Output the [X, Y] coordinate of the center of the cell containing the given text.  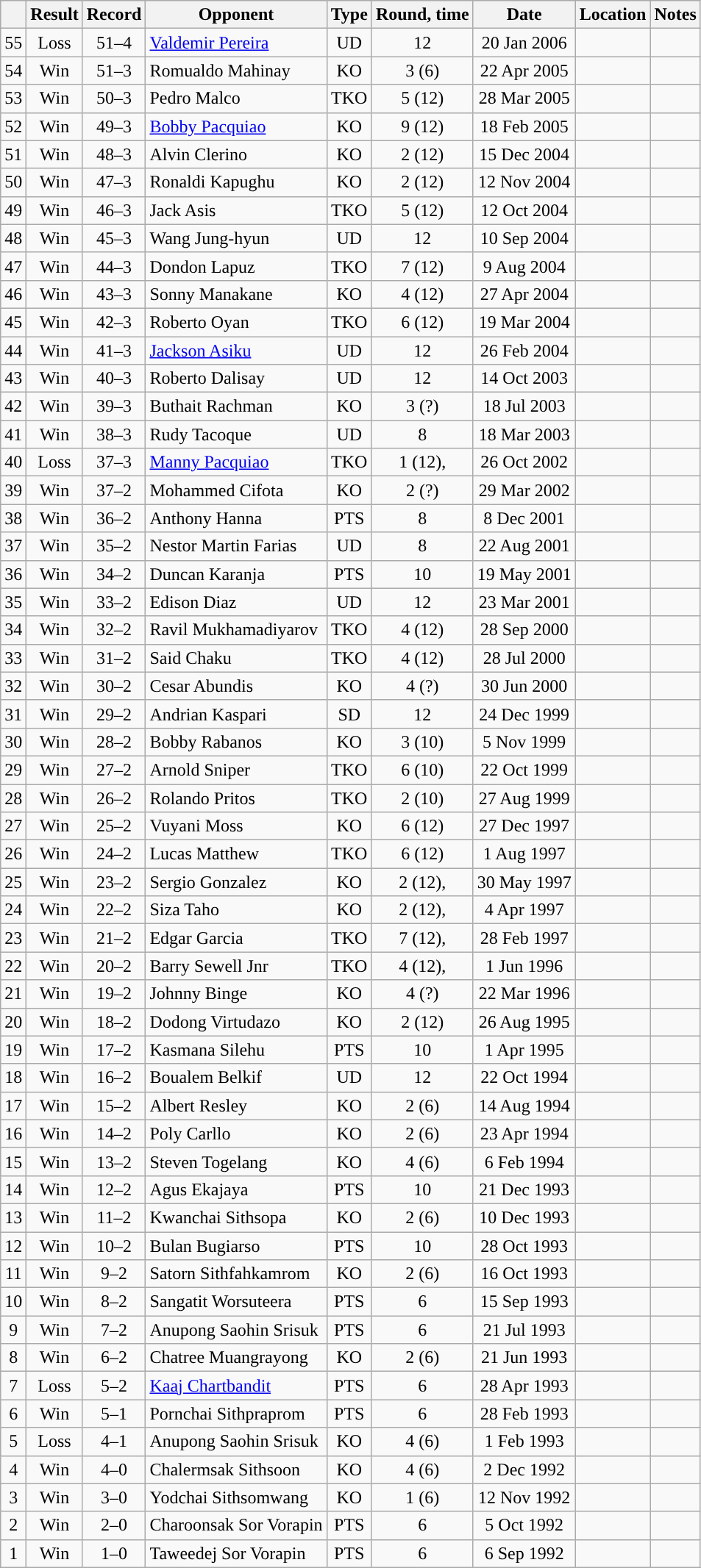
47 [13, 266]
7 (12), [422, 938]
30 Jun 2000 [524, 686]
27 Aug 1999 [524, 798]
37–3 [114, 462]
3 [13, 1497]
1 Apr 1995 [524, 1050]
Bulan Bugiarso [236, 1246]
3 (6) [422, 71]
48 [13, 238]
5–2 [114, 1386]
Kasmana Silehu [236, 1050]
24–2 [114, 854]
8–2 [114, 1302]
Kaaj Chartbandit [236, 1386]
Bobby Pacquiao [236, 126]
Edgar Garcia [236, 938]
30 [13, 742]
2 Dec 1992 [524, 1469]
17 [13, 1106]
9 (12) [422, 126]
13–2 [114, 1161]
46–3 [114, 210]
16–2 [114, 1078]
12 Oct 2004 [524, 210]
28 Oct 1993 [524, 1246]
Date [524, 15]
Notes [675, 15]
28 Feb 1993 [524, 1414]
Record [114, 15]
Chalermsak Sithsoon [236, 1469]
54 [13, 71]
2 [13, 1525]
29 [13, 770]
18 [13, 1078]
10–2 [114, 1246]
29–2 [114, 714]
21 Jul 1993 [524, 1330]
7–2 [114, 1330]
28 [13, 798]
Charoonsak Sor Vorapin [236, 1525]
36 [13, 574]
7 [13, 1386]
Valdemir Pereira [236, 43]
6 Sep 1992 [524, 1553]
12 Nov 2004 [524, 182]
24 [13, 910]
7 (12) [422, 266]
13 [13, 1217]
Wang Jung-hyun [236, 238]
Yodchai Sithsomwang [236, 1497]
2 (?) [422, 490]
36–2 [114, 518]
6 (10) [422, 770]
11 [13, 1274]
25 [13, 882]
Duncan Karanja [236, 574]
Sonny Manakane [236, 294]
33 [13, 658]
Bobby Rabanos [236, 742]
35 [13, 602]
Buthait Rachman [236, 407]
21 Dec 1993 [524, 1189]
35–2 [114, 546]
28 Feb 1997 [524, 938]
Location [613, 15]
3–0 [114, 1497]
45 [13, 322]
Sangatit Worsuteera [236, 1302]
6 Feb 1994 [524, 1161]
Barry Sewell Jnr [236, 966]
Ravil Mukhamadiyarov [236, 630]
Romualdo Mahinay [236, 71]
38 [13, 518]
Kwanchai Sithsopa [236, 1217]
30–2 [114, 686]
23 Mar 2001 [524, 602]
20 Jan 2006 [524, 43]
1 [13, 1553]
Satorn Sithfahkamrom [236, 1274]
41–3 [114, 351]
1 Jun 1996 [524, 966]
8 Dec 2001 [524, 518]
42–3 [114, 322]
21 [13, 994]
23–2 [114, 882]
Roberto Oyan [236, 322]
Pornchai Sithpraprom [236, 1414]
Ronaldi Kapughu [236, 182]
4 [13, 1469]
Jackson Asiku [236, 351]
Manny Pacquiao [236, 462]
26 Aug 1995 [524, 1022]
Pedro Malco [236, 99]
14 [13, 1189]
2–0 [114, 1525]
3 (10) [422, 742]
1 (6) [422, 1497]
38–3 [114, 434]
40–3 [114, 379]
27 Apr 2004 [524, 294]
39–3 [114, 407]
Anthony Hanna [236, 518]
6–2 [114, 1358]
1 Feb 1993 [524, 1442]
12 Nov 1992 [524, 1497]
32 [13, 686]
Alvin Clerino [236, 154]
37 [13, 546]
5 Oct 1992 [524, 1525]
23 Apr 1994 [524, 1134]
Siza Taho [236, 910]
1 Aug 1997 [524, 854]
4 (12), [422, 966]
22–2 [114, 910]
22 Mar 1996 [524, 994]
47–3 [114, 182]
16 [13, 1134]
Sergio Gonzalez [236, 882]
Roberto Dalisay [236, 379]
21–2 [114, 938]
14 Aug 1994 [524, 1106]
26 Oct 2002 [524, 462]
30 May 1997 [524, 882]
40 [13, 462]
Dodong Virtudazo [236, 1022]
28–2 [114, 742]
55 [13, 43]
49 [13, 210]
46 [13, 294]
Lucas Matthew [236, 854]
22 Oct 1994 [524, 1078]
15 Sep 1993 [524, 1302]
Dondon Lapuz [236, 266]
27 [13, 826]
19 [13, 1050]
53 [13, 99]
37–2 [114, 490]
15 Dec 2004 [524, 154]
5 [13, 1442]
20–2 [114, 966]
33–2 [114, 602]
18 Feb 2005 [524, 126]
43–3 [114, 294]
9 Aug 2004 [524, 266]
44 [13, 351]
18 Mar 2003 [524, 434]
26 Feb 2004 [524, 351]
14–2 [114, 1134]
Vuyani Moss [236, 826]
Andrian Kaspari [236, 714]
51 [13, 154]
Rudy Tacoque [236, 434]
22 Aug 2001 [524, 546]
28 Mar 2005 [524, 99]
34–2 [114, 574]
28 Jul 2000 [524, 658]
SD [349, 714]
Albert Resley [236, 1106]
Agus Ekajaya [236, 1189]
50–3 [114, 99]
Edison Diaz [236, 602]
17–2 [114, 1050]
26 [13, 854]
10 Sep 2004 [524, 238]
Johnny Binge [236, 994]
4–0 [114, 1469]
10 Dec 1993 [524, 1217]
41 [13, 434]
51–3 [114, 71]
Rolando Pritos [236, 798]
Steven Togelang [236, 1161]
Chatree Muangrayong [236, 1358]
19–2 [114, 994]
22 Apr 2005 [524, 71]
28 Sep 2000 [524, 630]
42 [13, 407]
Taweedej Sor Vorapin [236, 1553]
16 Oct 1993 [524, 1274]
12–2 [114, 1189]
Opponent [236, 15]
45–3 [114, 238]
28 Apr 1993 [524, 1386]
Arnold Sniper [236, 770]
26–2 [114, 798]
25–2 [114, 826]
20 [13, 1022]
5–1 [114, 1414]
19 May 2001 [524, 574]
Cesar Abundis [236, 686]
49–3 [114, 126]
15–2 [114, 1106]
18–2 [114, 1022]
52 [13, 126]
32–2 [114, 630]
Poly Carllo [236, 1134]
Round, time [422, 15]
Nestor Martin Farias [236, 546]
27–2 [114, 770]
15 [13, 1161]
24 Dec 1999 [524, 714]
50 [13, 182]
Result [54, 15]
39 [13, 490]
43 [13, 379]
31 [13, 714]
1–0 [114, 1553]
34 [13, 630]
Jack Asis [236, 210]
51–4 [114, 43]
48–3 [114, 154]
4–1 [114, 1442]
29 Mar 2002 [524, 490]
44–3 [114, 266]
Boualem Belkif [236, 1078]
18 Jul 2003 [524, 407]
19 Mar 2004 [524, 322]
Type [349, 15]
22 [13, 966]
9–2 [114, 1274]
14 Oct 2003 [524, 379]
21 Jun 1993 [524, 1358]
22 Oct 1999 [524, 770]
Said Chaku [236, 658]
2 (10) [422, 798]
27 Dec 1997 [524, 826]
9 [13, 1330]
1 (12), [422, 462]
3 (?) [422, 407]
11–2 [114, 1217]
5 Nov 1999 [524, 742]
23 [13, 938]
Mohammed Cifota [236, 490]
4 Apr 1997 [524, 910]
31–2 [114, 658]
